Return the [X, Y] coordinate for the center point of the cell that contains the specified text.  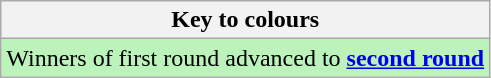
Winners of first round advanced to second round [246, 58]
Key to colours [246, 20]
